Locate the cell with the specified text and output its [x, y] center coordinate. 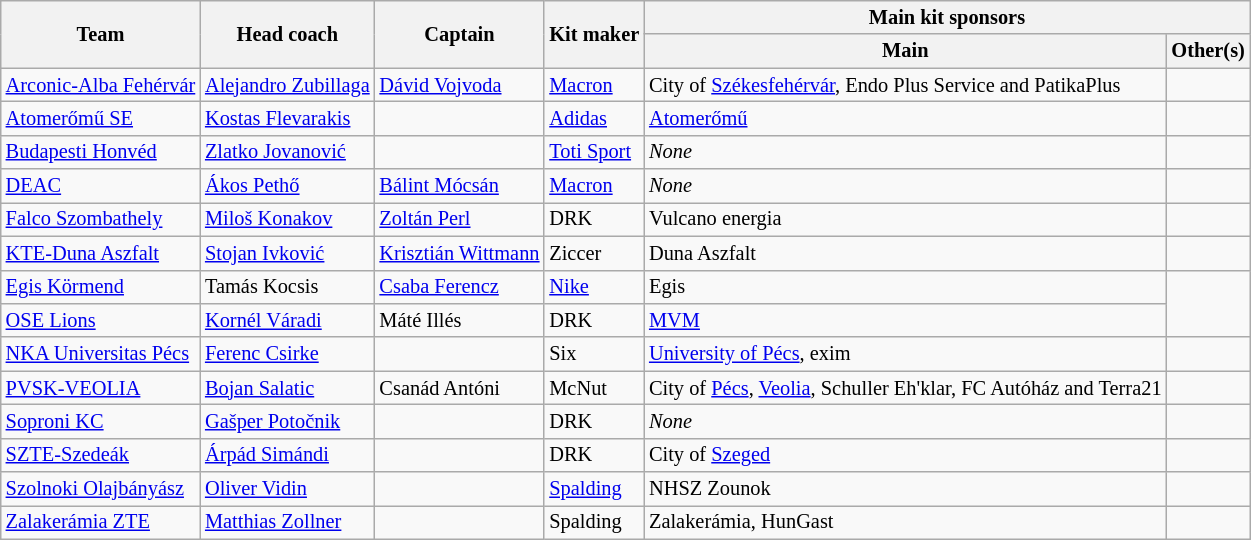
Adidas [594, 118]
City of Pécs, Veolia, Schuller Eh'klar, FC Autóház and Terra21 [905, 388]
Falco Szombathely [100, 219]
Dávid Vojvoda [460, 85]
Toti Sport [594, 152]
Zalakerámia, HunGast [905, 522]
Tamás Kocsis [287, 287]
DEAC [100, 186]
NHSZ Zounok [905, 489]
Alejandro Zubillaga [287, 85]
City of Székesfehérvár, Endo Plus Service and PatikaPlus [905, 85]
Nike [594, 287]
University of Pécs, exim [905, 354]
Ziccer [594, 253]
PVSK-VEOLIA [100, 388]
Szolnoki Olajbányász [100, 489]
Arconic-Alba Fehérvár [100, 85]
Kornél Váradi [287, 320]
OSE Lions [100, 320]
Main kit sponsors [947, 17]
SZTE-Szedeák [100, 455]
Team [100, 34]
Krisztián Wittmann [460, 253]
McNut [594, 388]
Zalakerámia ZTE [100, 522]
Zoltán Perl [460, 219]
Captain [460, 34]
Other(s) [1208, 51]
Bojan Salatic [287, 388]
City of Szeged [905, 455]
Six [594, 354]
Miloš Konakov [287, 219]
Gašper Potočnik [287, 421]
Main [905, 51]
Head coach [287, 34]
Stojan Ivković [287, 253]
Kit maker [594, 34]
Kostas Flevarakis [287, 118]
Csaba Ferencz [460, 287]
Zlatko Jovanović [287, 152]
Budapesti Honvéd [100, 152]
Atomerőmű [905, 118]
Csanád Antóni [460, 388]
Máté Illés [460, 320]
NKA Universitas Pécs [100, 354]
Bálint Mócsán [460, 186]
Duna Aszfalt [905, 253]
Matthias Zollner [287, 522]
Soproni KC [100, 421]
Egis [905, 287]
Egis Körmend [100, 287]
Árpád Simándi [287, 455]
KTE-Duna Aszfalt [100, 253]
Ákos Pethő [287, 186]
Atomerőmű SE [100, 118]
Ferenc Csirke [287, 354]
MVM [905, 320]
Oliver Vidin [287, 489]
Vulcano energia [905, 219]
